Find where the given text appears and provide that cell's center as [x, y] coordinate. 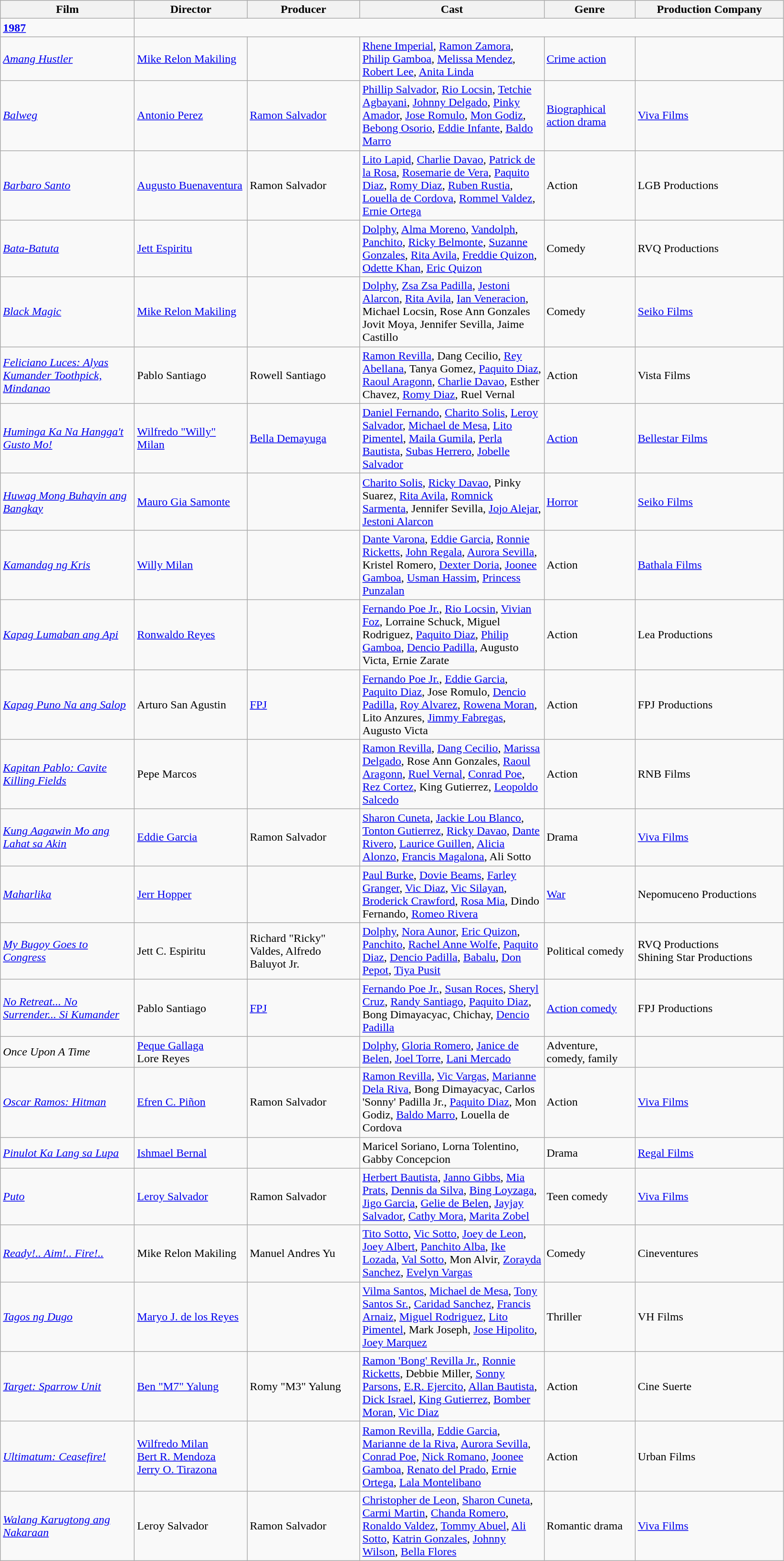
Herbert Bautista, Janno Gibbs, Mia Prats, Dennis da Silva, Bing Loyzaga, Jigo Garcia, Gelie de Belen, Jayjay Salvador, Cathy Mora, Marita Zobel [452, 1196]
Tito Sotto, Vic Sotto, Joey de Leon, Joey Albert, Panchito Alba, Ike Lozada, Val Sotto, Mon Alvir, Zorayda Sanchez, Evelyn Vargas [452, 1254]
Action comedy [590, 1008]
Kapitan Pablo: Cavite Killing Fields [68, 774]
Romantic drama [590, 1526]
Kamandag ng Kris [68, 565]
Amang Hustler [68, 59]
Thriller [590, 1317]
Puto [68, 1196]
Christopher de Leon, Sharon Cuneta, Carmi Martin, Chanda Romero, Ronaldo Valdez, Tommy Abuel, Ali Sotto, Katrin Gonzales, Johnny Wilson, Bella Flores [452, 1526]
Feliciano Luces: Alyas Kumander Toothpick, Mindanao [68, 375]
My Bugoy Goes to Congress [68, 951]
Huminga Ka Na Hangga't Gusto Mo! [68, 438]
Tagos ng Dugo [68, 1317]
Ramon Revilla, Dang Cecilio, Marissa Delgado, Rose Ann Gonzales, Raoul Aragonn, Ruel Vernal, Conrad Poe, Rez Cortez, King Gutierrez, Leopoldo Salcedo [452, 774]
LGB Productions [709, 185]
Dolphy, Alma Moreno, Vandolph, Panchito, Ricky Belmonte, Suzanne Gonzales, Rita Avila, Freddie Quizon, Odette Khan, Eric Quizon [452, 248]
Dolphy, Gloria Romero, Janice de Belen, Joel Torre, Lani Mercado [452, 1052]
Antonio Perez [191, 116]
Vista Films [709, 375]
Maharlika [68, 895]
Maricel Soriano, Lorna Tolentino, Gabby Concepcion [452, 1152]
Phillip Salvador, Rio Locsin, Tetchie Agbayani, Johnny Delgado, Pinky Amador, Jose Romulo, Mon Godiz, Bebong Osorio, Eddie Infante, Baldo Marro [452, 116]
Pepe Marcos [191, 774]
Ronwaldo Reyes [191, 634]
Charito Solis, Ricky Davao, Pinky Suarez, Rita Avila, Romnick Sarmenta, Jennifer Sevilla, Jojo Alejar, Jestoni Alarcon [452, 501]
Political comedy [590, 951]
Barbaro Santo [68, 185]
Fernando Poe Jr., Rio Locsin, Vivian Foz, Lorraine Schuck, Miguel Rodriguez, Paquito Diaz, Philip Gamboa, Dencio Padilla, Augusto Victa, Ernie Zarate [452, 634]
Walang Karugtong ang Nakaraan [68, 1526]
Eddie Garcia [191, 837]
Arturo San Agustin [191, 704]
Paul Burke, Dovie Beams, Farley Granger, Vic Diaz, Vic Silayan, Broderick Crawford, Rosa Mia, Dindo Fernando, Romeo Rivera [452, 895]
Nepomuceno Productions [709, 895]
Rhene Imperial, Ramon Zamora, Philip Gamboa, Melissa Mendez, Robert Lee, Anita Linda [452, 59]
Ramon Revilla, Vic Vargas, Marianne Dela Riva, Bong Dimayacyac, Carlos 'Sonny' Padilla Jr., Paquito Diaz, Mon Godiz, Baldo Marro, Louella de Cordova [452, 1102]
Bellestar Films [709, 438]
Lea Productions [709, 634]
Production Company [709, 10]
RVQ Productions [709, 248]
Sharon Cuneta, Jackie Lou Blanco, Tonton Gutierrez, Ricky Davao, Dante Rivero, Laurice Guillen, Alicia Alonzo, Francis Magalona, Ali Sotto [452, 837]
Augusto Buenaventura [191, 185]
Willy Milan [191, 565]
Regal Films [709, 1152]
Ramon Revilla, Dang Cecilio, Rey Abellana, Tanya Gomez, Paquito Diaz, Raoul Aragonn, Charlie Davao, Esther Chavez, Romy Diaz, Ruel Vernal [452, 375]
Teen comedy [590, 1196]
Kapag Lumaban ang Api [68, 634]
Bathala Films [709, 565]
Manuel Andres Yu [303, 1254]
Pinulot Ka Lang sa Lupa [68, 1152]
War [590, 895]
Director [191, 10]
Target: Sparrow Unit [68, 1386]
Genre [590, 10]
Fernando Poe Jr., Eddie Garcia, Paquito Diaz, Jose Romulo, Dencio Padilla, Roy Alvarez, Rowena Moran, Lito Anzures, Jimmy Fabregas, Augusto Victa [452, 704]
Bata-Batuta [68, 248]
Kung Aagawin Mo ang Lahat sa Akin [68, 837]
Oscar Ramos: Hitman [68, 1102]
Efren C. Piñon [191, 1102]
Huwag Mong Buhayin ang Bangkay [68, 501]
Horror [590, 501]
Mauro Gia Samonte [191, 501]
RNB Films [709, 774]
Bella Demayuga [303, 438]
Once Upon A Time [68, 1052]
Urban Films [709, 1456]
Biographical action drama [590, 116]
Adventure, comedy, family [590, 1052]
VH Films [709, 1317]
Jett Espiritu [191, 248]
Ishmael Bernal [191, 1152]
No Retreat... No Surrender... Si Kumander [68, 1008]
Balweg [68, 116]
Romy "M3" Yalung [303, 1386]
Jett C. Espiritu [191, 951]
Cine Suerte [709, 1386]
Crime action [590, 59]
Wilfredo "Willy" Milan [191, 438]
Dolphy, Zsa Zsa Padilla, Jestoni Alarcon, Rita Avila, Ian Veneracion, Michael Locsin, Rose Ann Gonzales Jovit Moya, Jennifer Sevilla, Jaime Castillo [452, 312]
Dolphy, Nora Aunor, Eric Quizon, Panchito, Rachel Anne Wolfe, Paquito Diaz, Dencio Padilla, Babalu, Don Pepot, Tiya Pusit [452, 951]
Ready!.. Aim!.. Fire!.. [68, 1254]
Wilfredo MilanBert R. MendozaJerry O. Tirazona [191, 1456]
Jerr Hopper [191, 895]
Fernando Poe Jr., Susan Roces, Sheryl Cruz, Randy Santiago, Paquito Diaz, Bong Dimayacyac, Chichay, Dencio Padilla [452, 1008]
Maryo J. de los Reyes [191, 1317]
Daniel Fernando, Charito Solis, Leroy Salvador, Michael de Mesa, Lito Pimentel, Maila Gumila, Perla Bautista, Subas Herrero, Jobelle Salvador [452, 438]
Cineventures [709, 1254]
Ben "M7" Yalung [191, 1386]
1987 [68, 28]
Peque Gallaga Lore Reyes [191, 1052]
Rowell Santiago [303, 375]
Richard "Ricky" Valdes, Alfredo Baluyot Jr. [303, 951]
RVQ ProductionsShining Star Productions [709, 951]
Film [68, 10]
Ultimatum: Ceasefire! [68, 1456]
Kapag Puno Na ang Salop [68, 704]
Black Magic [68, 312]
Producer [303, 10]
Cast [452, 10]
